Pinpoint the cell where the given text exists, returning its [x, y] midpoint coordinate. 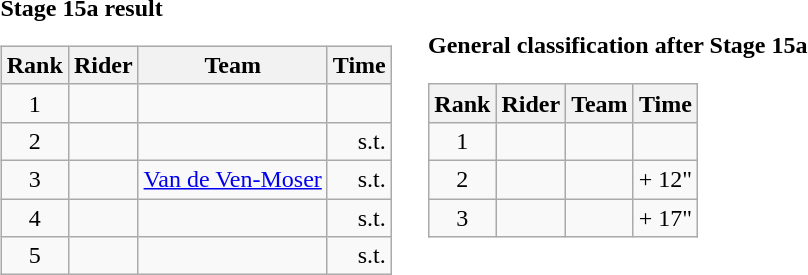
5 [34, 256]
+ 12" [665, 179]
+ 17" [665, 217]
Van de Ven-Moser [232, 179]
4 [34, 217]
